Provide the [x, y] coordinate of the cell's center where the given text is located.  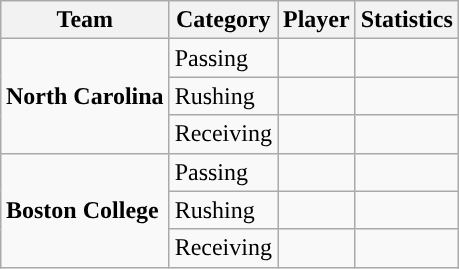
Boston College [84, 210]
North Carolina [84, 96]
Player [317, 20]
Statistics [406, 20]
Category [223, 20]
Team [84, 20]
